Determine the [X, Y] coordinate at the center of the cell enclosing the given text.  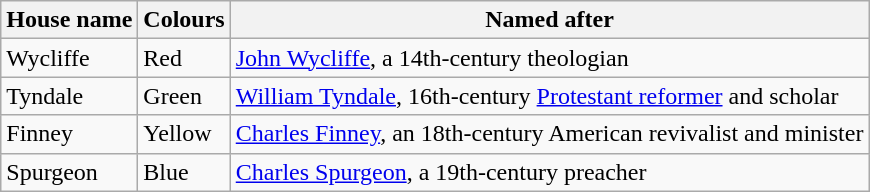
Red [184, 58]
Blue [184, 172]
John Wycliffe, a 14th-century theologian [550, 58]
Named after [550, 20]
Tyndale [70, 96]
Green [184, 96]
Charles Finney, an 18th-century American revivalist and minister [550, 134]
Yellow [184, 134]
William Tyndale, 16th-century Protestant reformer and scholar [550, 96]
Colours [184, 20]
Wycliffe [70, 58]
Finney [70, 134]
House name [70, 20]
Charles Spurgeon, a 19th-century preacher [550, 172]
Spurgeon [70, 172]
